Extract the (x, y) coordinate from the center of the cell holding the provided text.  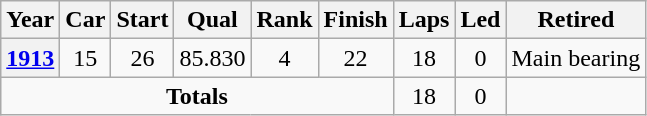
Qual (212, 20)
1913 (30, 58)
Retired (576, 20)
15 (86, 58)
4 (284, 58)
Year (30, 20)
Start (142, 20)
Car (86, 20)
Finish (356, 20)
Main bearing (576, 58)
85.830 (212, 58)
Led (480, 20)
Rank (284, 20)
Laps (424, 20)
Totals (197, 96)
22 (356, 58)
26 (142, 58)
